Locate the cell with the specified text and output its [x, y] center coordinate. 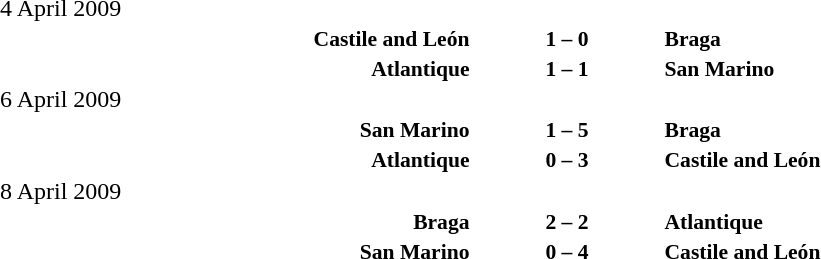
1 – 0 [566, 38]
1 – 1 [566, 68]
1 – 5 [566, 130]
2 – 2 [566, 222]
0 – 3 [566, 160]
